Locate the cell with the specified text and output its (X, Y) center coordinate. 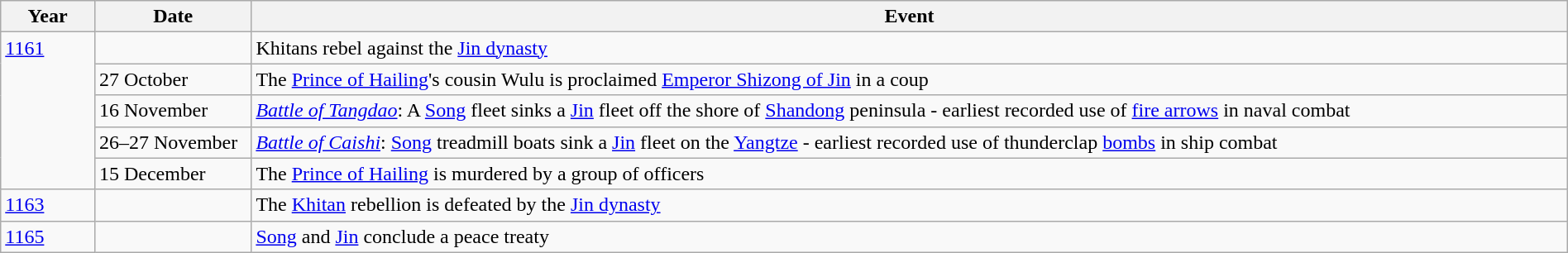
1163 (48, 205)
16 November (172, 111)
Song and Jin conclude a peace treaty (910, 236)
Khitans rebel against the Jin dynasty (910, 48)
27 October (172, 79)
Date (172, 17)
15 December (172, 174)
The Prince of Hailing is murdered by a group of officers (910, 174)
The Khitan rebellion is defeated by the Jin dynasty (910, 205)
The Prince of Hailing's cousin Wulu is proclaimed Emperor Shizong of Jin in a coup (910, 79)
Year (48, 17)
Event (910, 17)
Battle of Caishi: Song treadmill boats sink a Jin fleet on the Yangtze - earliest recorded use of thunderclap bombs in ship combat (910, 142)
Battle of Tangdao: A Song fleet sinks a Jin fleet off the shore of Shandong peninsula - earliest recorded use of fire arrows in naval combat (910, 111)
1161 (48, 111)
26–27 November (172, 142)
1165 (48, 236)
